Return (x, y) of the center of cell containing provided text 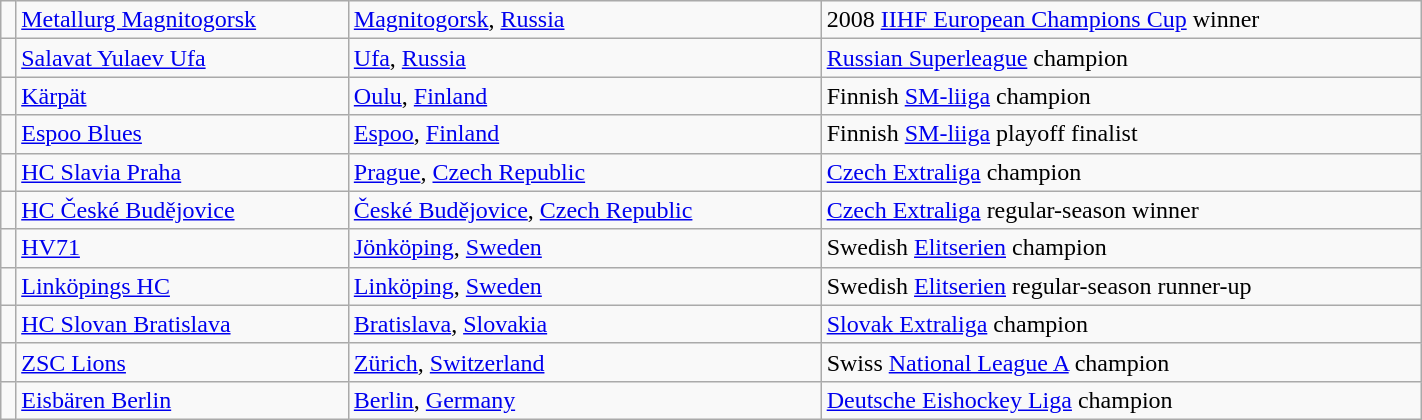
Finnish SM-liiga playoff finalist (1121, 134)
Swiss National League A champion (1121, 362)
Czech Extraliga regular-season winner (1121, 210)
České Budějovice, Czech Republic (584, 210)
Salavat Yulaev Ufa (182, 58)
Ufa, Russia (584, 58)
Berlin, Germany (584, 400)
Russian Superleague champion (1121, 58)
Slovak Extraliga champion (1121, 324)
HC Slavia Praha (182, 172)
Oulu, Finland (584, 96)
Finnish SM-liiga champion (1121, 96)
Espoo Blues (182, 134)
Linköpings HC (182, 286)
Magnitogorsk, Russia (584, 20)
Jönköping, Sweden (584, 248)
2008 IIHF European Champions Cup winner (1121, 20)
HC Slovan Bratislava (182, 324)
ZSC Lions (182, 362)
Deutsche Eishockey Liga champion (1121, 400)
Swedish Elitserien champion (1121, 248)
Kärpät (182, 96)
Eisbären Berlin (182, 400)
Zürich, Switzerland (584, 362)
Swedish Elitserien regular-season runner-up (1121, 286)
Czech Extraliga champion (1121, 172)
Metallurg Magnitogorsk (182, 20)
Bratislava, Slovakia (584, 324)
HV71 (182, 248)
HC České Budějovice (182, 210)
Linköping, Sweden (584, 286)
Espoo, Finland (584, 134)
Prague, Czech Republic (584, 172)
